Scan for the cell matching the given text and deliver its (X, Y) coordinate at center. 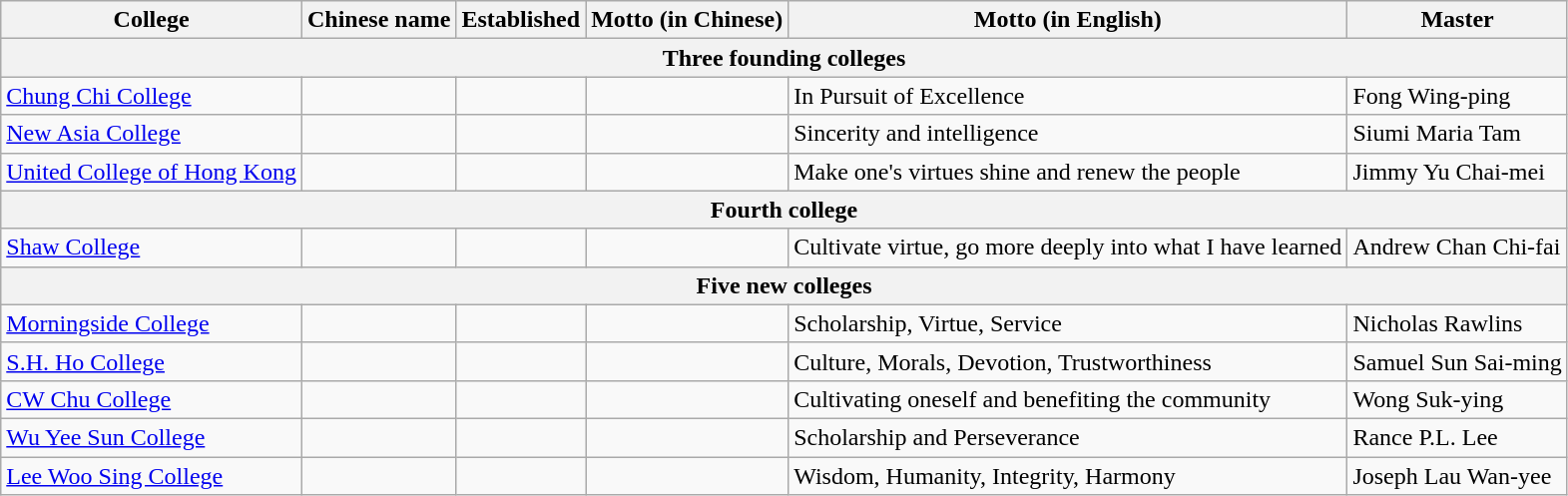
Lee Woo Sing College (152, 476)
New Asia College (152, 134)
Chung Chi College (152, 96)
Make one's virtues shine and renew the people (1068, 172)
College (152, 20)
Motto (in English) (1068, 20)
Master (1457, 20)
Established (521, 20)
CW Chu College (152, 399)
Shaw College (152, 248)
S.H. Ho College (152, 361)
Motto (in Chinese) (687, 20)
Scholarship, Virtue, Service (1068, 323)
Five new colleges (784, 285)
Three founding colleges (784, 58)
In Pursuit of Excellence (1068, 96)
Cultivating oneself and benefiting the community (1068, 399)
Wong Suk-ying (1457, 399)
United College of Hong Kong (152, 172)
Sincerity and intelligence (1068, 134)
Samuel Sun Sai-ming (1457, 361)
Scholarship and Perseverance (1068, 437)
Chinese name (378, 20)
Cultivate virtue, go more deeply into what I have learned (1068, 248)
Culture, Morals, Devotion, Trustworthiness (1068, 361)
Fong Wing-ping (1457, 96)
Siumi Maria Tam (1457, 134)
Jimmy Yu Chai-mei (1457, 172)
Nicholas Rawlins (1457, 323)
Andrew Chan Chi-fai (1457, 248)
Wisdom, Humanity, Integrity, Harmony (1068, 476)
Fourth college (784, 210)
Wu Yee Sun College (152, 437)
Joseph Lau Wan-yee (1457, 476)
Morningside College (152, 323)
Rance P.L. Lee (1457, 437)
